Detect which cell encompasses the target text, then output its (X, Y) center coordinate. 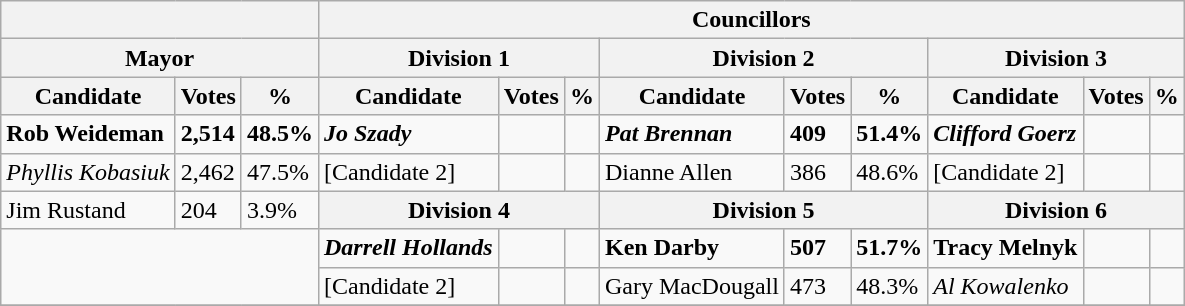
409 (817, 134)
Al Kowalenko (1006, 286)
Tracy Melnyk (1006, 248)
Division 6 (1056, 210)
Division 4 (458, 210)
Pat Brennan (692, 134)
Phyllis Kobasiuk (88, 172)
Jim Rustand (88, 210)
Councillors (751, 20)
Mayor (160, 58)
48.6% (890, 172)
Gary MacDougall (692, 286)
3.9% (280, 210)
204 (208, 210)
Jo Szady (408, 134)
Division 1 (458, 58)
51.7% (890, 248)
2,462 (208, 172)
48.5% (280, 134)
Clifford Goerz (1006, 134)
Ken Darby (692, 248)
386 (817, 172)
473 (817, 286)
507 (817, 248)
Darrell Hollands (408, 248)
Division 3 (1056, 58)
2,514 (208, 134)
Division 5 (763, 210)
51.4% (890, 134)
Division 2 (763, 58)
48.3% (890, 286)
Dianne Allen (692, 172)
47.5% (280, 172)
Rob Weideman (88, 134)
